Provide the (x, y) coordinate of the cell's center where the given text is located.  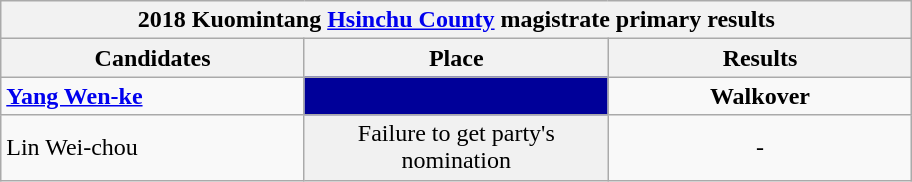
Lin Wei-chou (153, 148)
2018 Kuomintang Hsinchu County magistrate primary results (456, 20)
Failure to get party's nomination (456, 148)
Place (456, 58)
- (760, 148)
Results (760, 58)
Candidates (153, 58)
Walkover (760, 96)
Yang Wen-ke (153, 96)
